Identify which cell holds the provided text, then report its (X, Y) central coordinate. 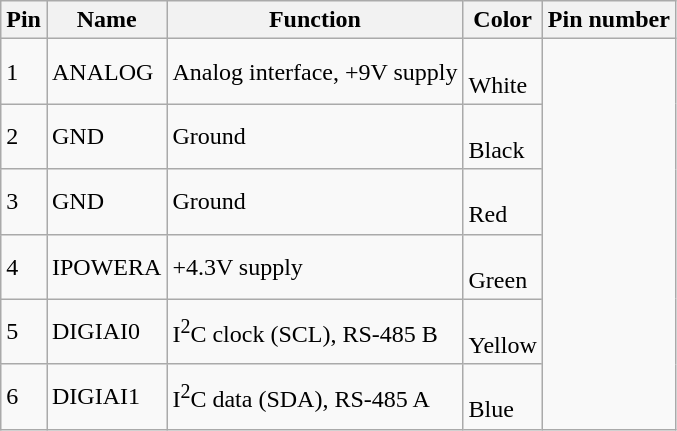
Analog interface, +9V supply (315, 72)
2 (24, 136)
IPOWERA (106, 266)
I2C data (SDA), RS-485 A (315, 396)
DIGIAI1 (106, 396)
Pin number (608, 20)
4 (24, 266)
ANALOG (106, 72)
+4.3V supply (315, 266)
I2C clock (SCL), RS-485 B (315, 332)
Yellow (502, 332)
White (502, 72)
Function (315, 20)
3 (24, 202)
5 (24, 332)
DIGIAI0 (106, 332)
Green (502, 266)
Name (106, 20)
Color (502, 20)
Black (502, 136)
6 (24, 396)
Red (502, 202)
Blue (502, 396)
1 (24, 72)
Pin (24, 20)
